Identify which cell holds the provided text, then report its (x, y) central coordinate. 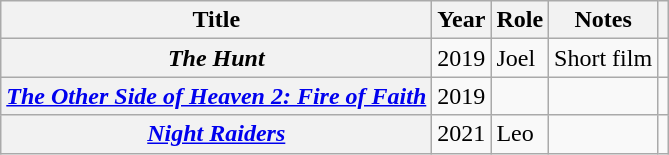
Short film (604, 58)
Night Raiders (216, 134)
Notes (604, 20)
The Hunt (216, 58)
Leo (520, 134)
The Other Side of Heaven 2: Fire of Faith (216, 96)
Joel (520, 58)
Year (462, 20)
2021 (462, 134)
Role (520, 20)
Title (216, 20)
